Output the [x, y] coordinate of the center of the cell containing the given text.  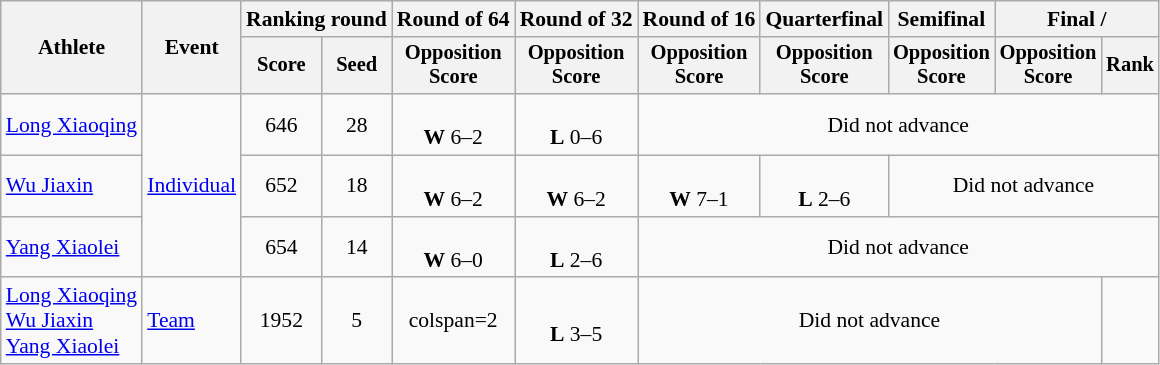
Round of 32 [576, 19]
W 6–0 [454, 248]
Round of 64 [454, 19]
Round of 16 [700, 19]
5 [357, 322]
Team [192, 322]
28 [357, 124]
Rank [1130, 66]
Wu Jiaxin [72, 186]
652 [282, 186]
Score [282, 66]
Athlete [72, 48]
Yang Xiaolei [72, 248]
Long XiaoqingWu JiaxinYang Xiaolei [72, 322]
Seed [357, 66]
Final / [1077, 19]
18 [357, 186]
Individual [192, 186]
Semifinal [942, 19]
Ranking round [316, 19]
646 [282, 124]
L 0–6 [576, 124]
14 [357, 248]
Quarterfinal [824, 19]
W 7–1 [700, 186]
Event [192, 48]
1952 [282, 322]
Long Xiaoqing [72, 124]
colspan=2 [454, 322]
L 3–5 [576, 322]
654 [282, 248]
